Locate the cell with the specified text and output its [X, Y] center coordinate. 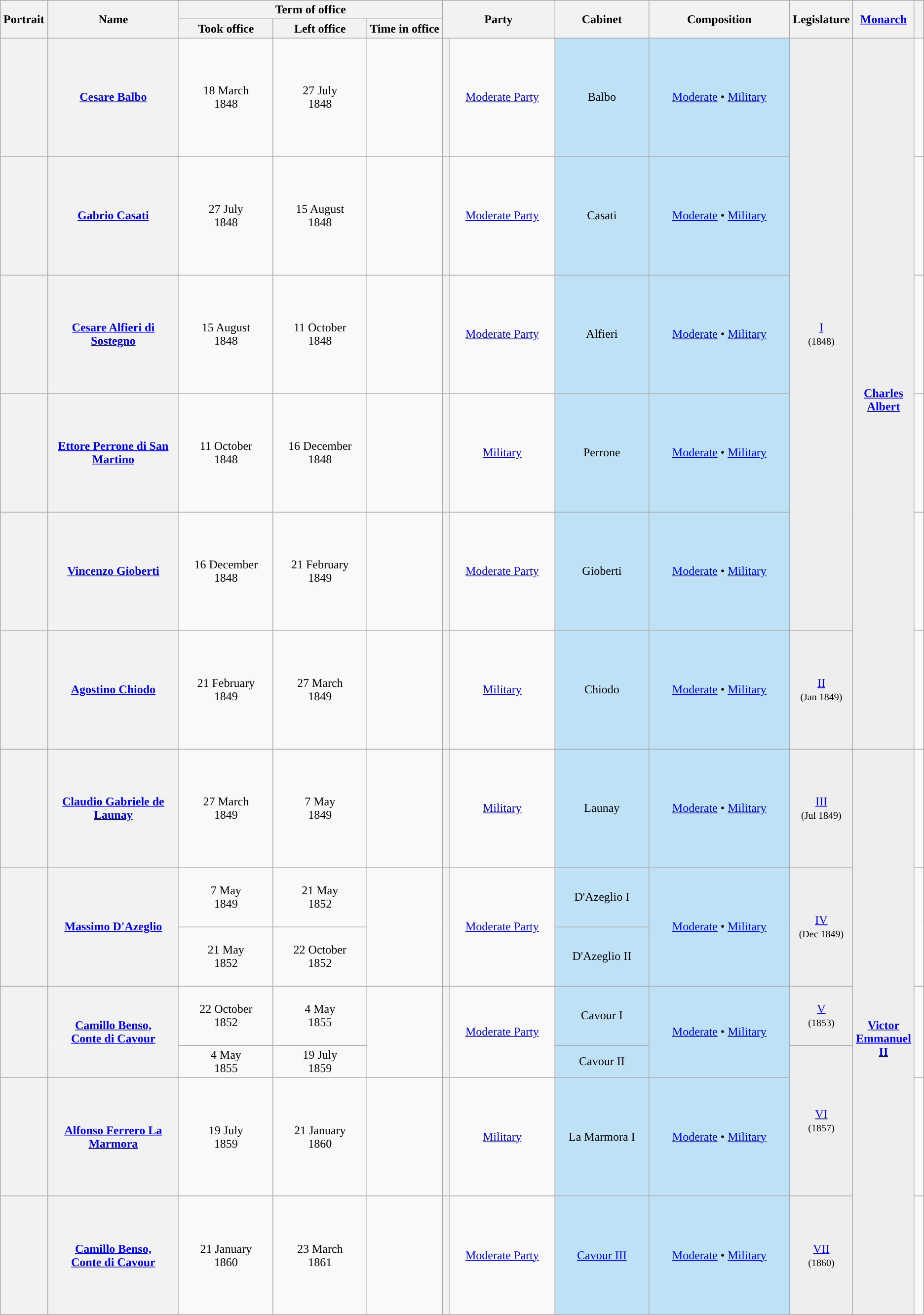
VII(1860) [821, 1255]
Cabinet [602, 19]
Portrait [24, 19]
Cesare Alfieri di Sostegno [114, 334]
Chiodo [602, 690]
Launay [602, 808]
Monarch [884, 19]
Victor Emmanuel II [884, 1032]
Ettore Perrone di San Martino [114, 453]
Charles Albert [884, 394]
Cavour III [602, 1255]
Name [114, 19]
Party [499, 19]
Alfieri [602, 334]
Balbo [602, 97]
IV(Dec 1849) [821, 927]
I(1848) [821, 334]
Composition [720, 19]
D'Azeglio I [602, 897]
Cavour I [602, 1016]
Casati [602, 216]
23 March1861 [320, 1255]
VI(1857) [821, 1121]
Perrone [602, 453]
Legislature [821, 19]
III(Jul 1849) [821, 808]
Took office [226, 29]
Vincenzo Gioberti [114, 571]
Cesare Balbo [114, 97]
Cavour II [602, 1062]
V(1853) [821, 1016]
Left office [320, 29]
La Marmora I [602, 1137]
II(Jan 1849) [821, 690]
Time in office [404, 29]
Claudio Gabriele de Launay [114, 808]
Massimo D'Azeglio [114, 927]
D'Azeglio II [602, 956]
Alfonso Ferrero La Marmora [114, 1137]
Term of office [311, 10]
Agostino Chiodo [114, 690]
18 March1848 [226, 97]
Gioberti [602, 571]
Gabrio Casati [114, 216]
